Search for the cell housing the specified text and yield its [x, y] center coordinate. 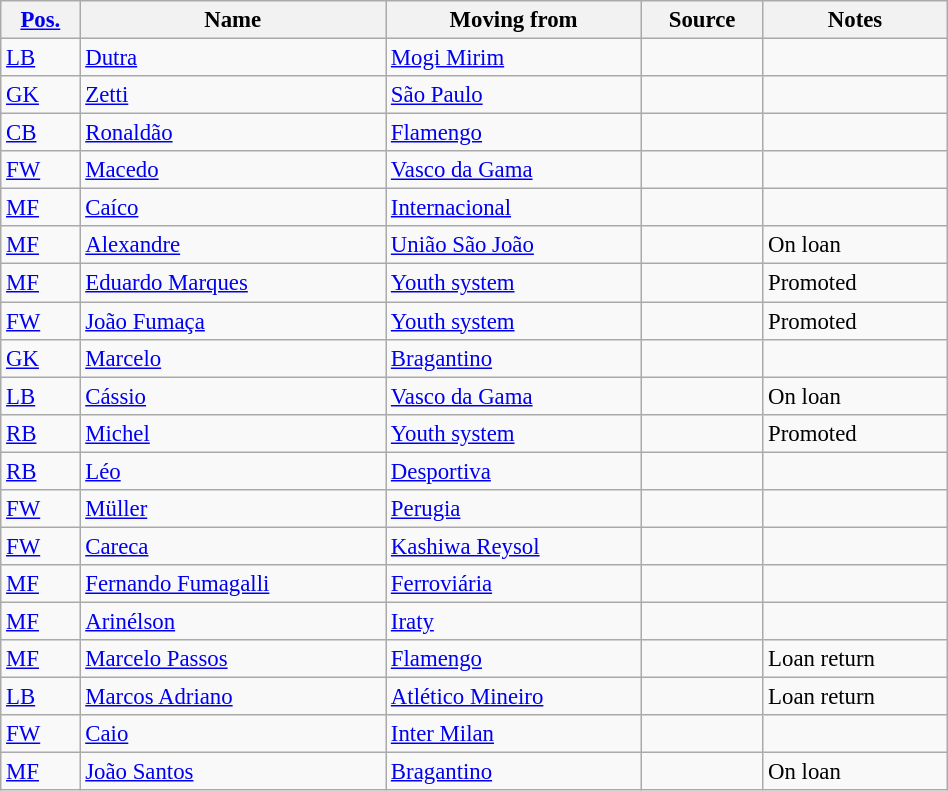
Marcelo Passos [233, 659]
Alexandre [233, 245]
Michel [233, 433]
Notes [855, 20]
Inter Milan [514, 734]
Iraty [514, 621]
Name [233, 20]
Caíco [233, 208]
Atlético Mineiro [514, 697]
Kashiwa Reysol [514, 546]
João Fumaça [233, 321]
Ronaldão [233, 133]
Dutra [233, 58]
Léo [233, 471]
Moving from [514, 20]
Fernando Fumagalli [233, 584]
Arinélson [233, 621]
Mogi Mirim [514, 58]
Source [702, 20]
Zetti [233, 95]
CB [40, 133]
Pos. [40, 20]
Marcelo [233, 358]
Cássio [233, 396]
João Santos [233, 772]
Desportiva [514, 471]
Caio [233, 734]
São Paulo [514, 95]
Perugia [514, 509]
Careca [233, 546]
Eduardo Marques [233, 283]
Macedo [233, 170]
Müller [233, 509]
Ferroviária [514, 584]
Internacional [514, 208]
Marcos Adriano [233, 697]
União São João [514, 245]
